Scan for the cell matching the given text and deliver its [X, Y] coordinate at center. 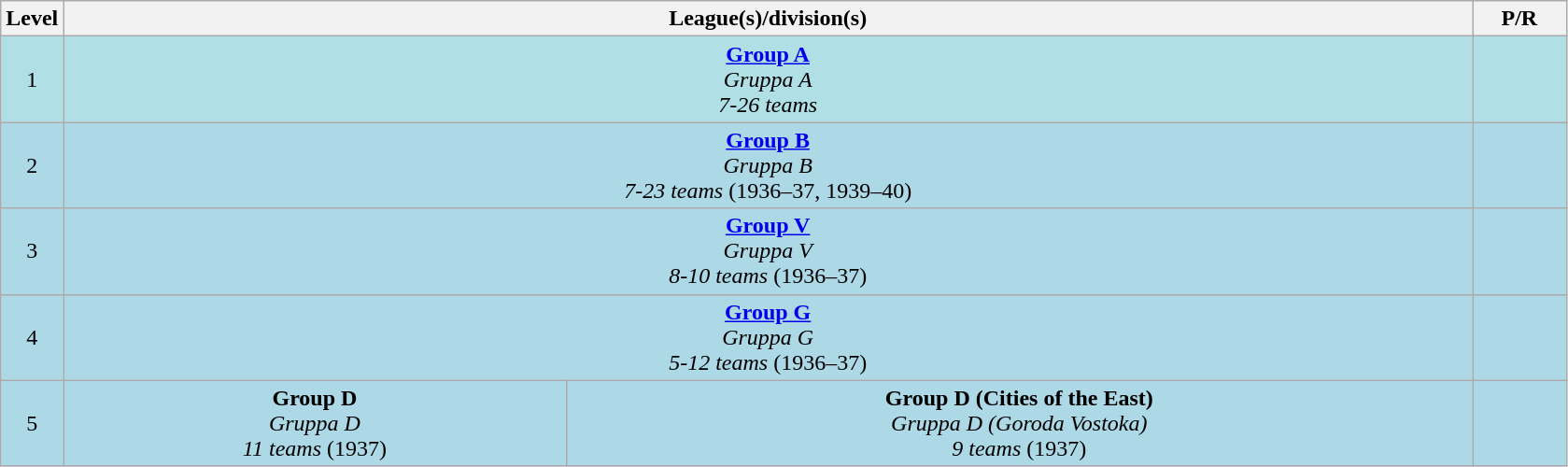
P/R [1520, 19]
Group AGruppa A7-26 teams [768, 79]
Group G Gruppa G5-12 teams (1936–37) [768, 337]
Group D Gruppa D11 teams (1937) [315, 423]
Group V Gruppa V8-10 teams (1936–37) [768, 251]
5 [32, 423]
League(s)/division(s) [768, 19]
Level [32, 19]
4 [32, 337]
Group D (Cities of the East) Gruppa D (Goroda Vostoka)9 teams (1937) [1019, 423]
Group BGruppa B7-23 teams (1936–37, 1939–40) [768, 165]
1 [32, 79]
2 [32, 165]
3 [32, 251]
